Locate the cell with the specified text and output its [X, Y] center coordinate. 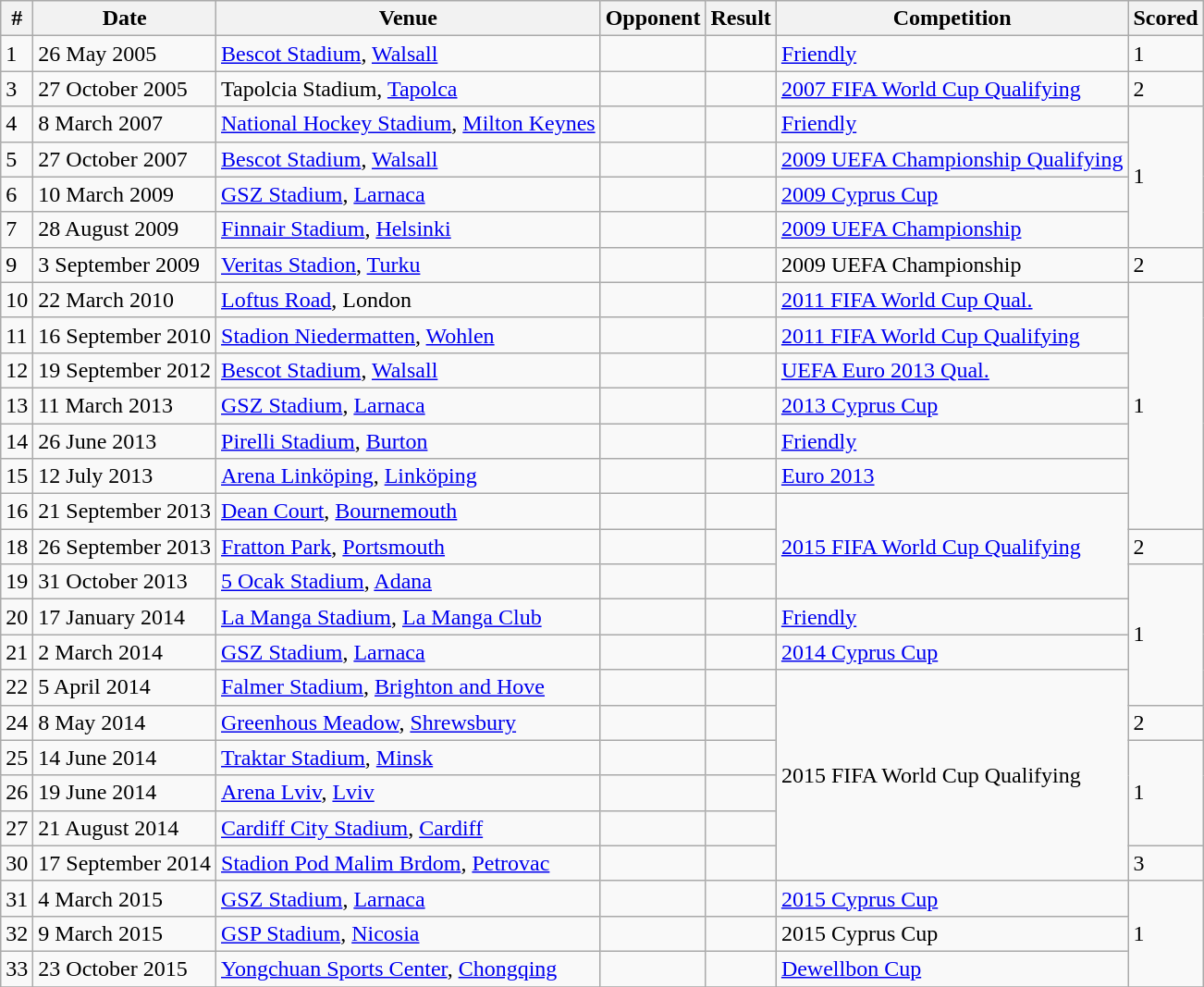
UEFA Euro 2013 Qual. [952, 370]
2009 UEFA Championship Qualifying [952, 159]
19 [17, 582]
Loftus Road, London [409, 300]
4 [17, 124]
20 [17, 617]
7 [17, 229]
27 October 2005 [125, 89]
8 March 2007 [125, 124]
National Hockey Stadium, Milton Keynes [409, 124]
10 [17, 300]
22 [17, 687]
Result [741, 19]
19 June 2014 [125, 793]
2011 FIFA World Cup Qualifying [952, 335]
Venue [409, 19]
16 [17, 512]
Stadion Niedermatten, Wohlen [409, 335]
Pirelli Stadium, Burton [409, 441]
31 [17, 898]
Stadion Pod Malim Brdom, Petrovac [409, 863]
14 [17, 441]
11 March 2013 [125, 405]
11 [17, 335]
26 September 2013 [125, 547]
28 August 2009 [125, 229]
19 September 2012 [125, 370]
21 September 2013 [125, 512]
2007 FIFA World Cup Qualifying [952, 89]
Date [125, 19]
Fratton Park, Portsmouth [409, 547]
33 [17, 968]
31 October 2013 [125, 582]
GSP Stadium, Nicosia [409, 933]
# [17, 19]
Traktar Stadium, Minsk [409, 758]
Dewellbon Cup [952, 968]
Arena Linköping, Linköping [409, 476]
15 [17, 476]
16 September 2010 [125, 335]
6 [17, 194]
13 [17, 405]
8 May 2014 [125, 722]
10 March 2009 [125, 194]
21 [17, 652]
Scored [1165, 19]
26 June 2013 [125, 441]
2014 Cyprus Cup [952, 652]
26 [17, 793]
23 October 2015 [125, 968]
2 March 2014 [125, 652]
2011 FIFA World Cup Qual. [952, 300]
Veritas Stadion, Turku [409, 265]
14 June 2014 [125, 758]
Dean Court, Bournemouth [409, 512]
Greenhous Meadow, Shrewsbury [409, 722]
12 [17, 370]
Tapolcia Stadium, Tapolca [409, 89]
27 [17, 828]
5 April 2014 [125, 687]
32 [17, 933]
Finnair Stadium, Helsinki [409, 229]
Euro 2013 [952, 476]
27 October 2007 [125, 159]
5 Ocak Stadium, Adana [409, 582]
Cardiff City Stadium, Cardiff [409, 828]
4 March 2015 [125, 898]
5 [17, 159]
Falmer Stadium, Brighton and Hove [409, 687]
9 March 2015 [125, 933]
12 July 2013 [125, 476]
Arena Lviv, Lviv [409, 793]
18 [17, 547]
Yongchuan Sports Center, Chongqing [409, 968]
25 [17, 758]
30 [17, 863]
Opponent [653, 19]
2009 Cyprus Cup [952, 194]
21 August 2014 [125, 828]
La Manga Stadium, La Manga Club [409, 617]
24 [17, 722]
Competition [952, 19]
3 September 2009 [125, 265]
17 January 2014 [125, 617]
9 [17, 265]
17 September 2014 [125, 863]
2013 Cyprus Cup [952, 405]
22 March 2010 [125, 300]
26 May 2005 [125, 54]
